Detect which cell encompasses the target text, then output its [x, y] center coordinate. 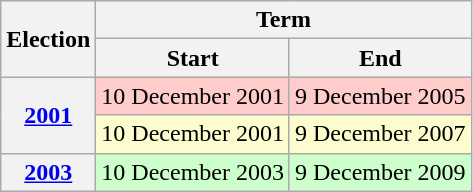
9 December 2005 [380, 96]
10 December 2003 [193, 172]
9 December 2009 [380, 172]
Term [284, 20]
End [380, 58]
9 December 2007 [380, 134]
Election [48, 39]
2003 [48, 172]
2001 [48, 115]
Start [193, 58]
